Detect which cell encompasses the target text, then output its (X, Y) center coordinate. 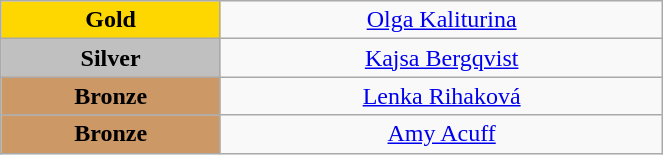
Amy Acuff (441, 134)
Silver (111, 58)
Olga Kaliturina (441, 20)
Kajsa Bergqvist (441, 58)
Gold (111, 20)
Lenka Rihaková (441, 96)
